Extract the [X, Y] coordinate from the center of the cell holding the provided text.  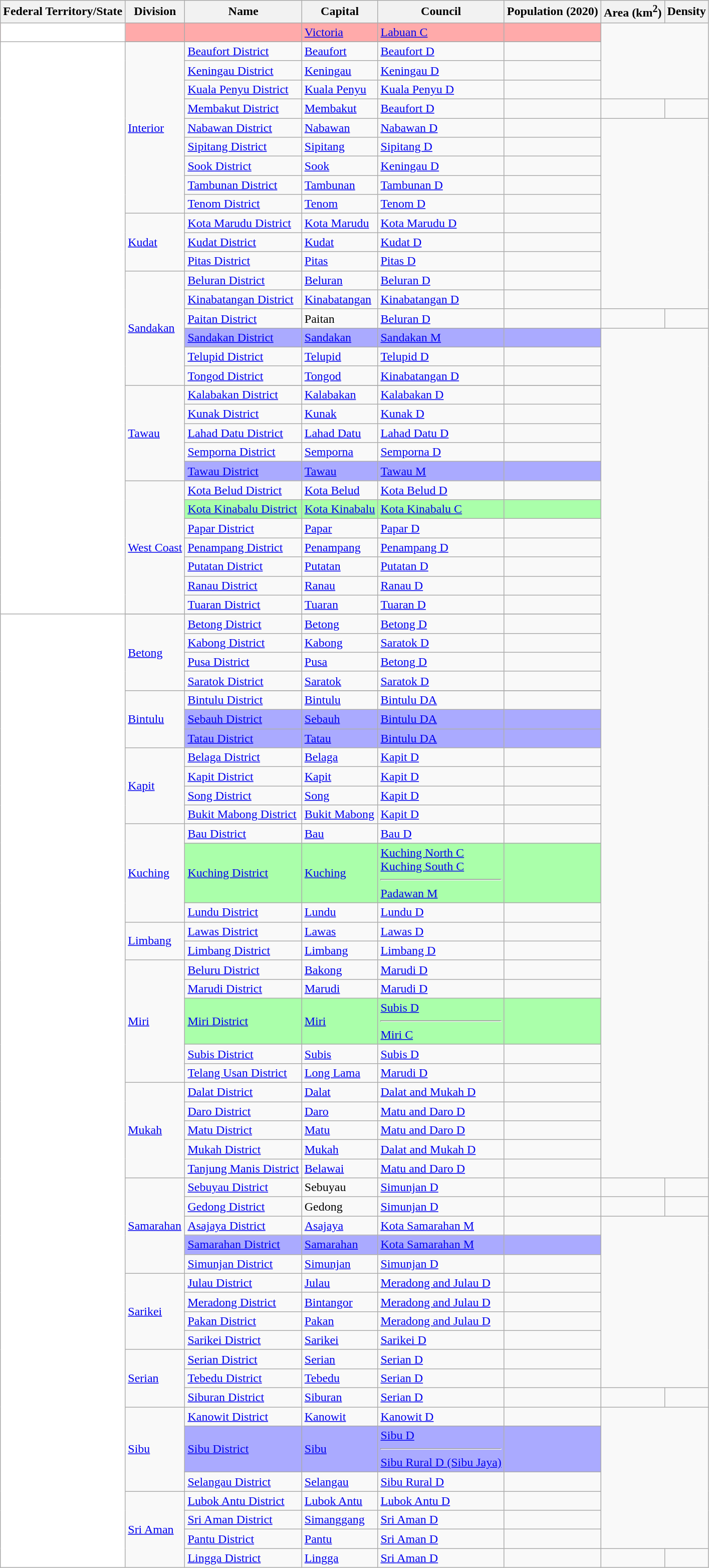
Pusa [340, 662]
Penampang District [244, 547]
Bau District [244, 834]
Pitas District [244, 261]
Belaga [340, 757]
Penampang D [441, 547]
Ranau D [441, 585]
Sri Aman District [244, 1520]
Area (km2) [632, 12]
Saratok [340, 681]
Kuala Penyu [340, 89]
Membakut District [244, 109]
Papar D [441, 528]
Sipitang District [244, 147]
Lundu [340, 912]
Tatau [340, 738]
Sebuyau [340, 1188]
Belawai [340, 1168]
Tawau M [441, 471]
Mukah District [244, 1149]
Selangau District [244, 1482]
Subis D [441, 1054]
Tawau District [244, 471]
Kuching District [244, 873]
Nabawan District [244, 128]
Kuala Penyu D [441, 89]
Paitan [340, 318]
Lingga [340, 1558]
Telupid District [244, 356]
Marudi District [244, 989]
Kota Kinabalu [340, 509]
Gedong District [244, 1207]
Tenom D [441, 204]
Kunak [340, 414]
Bau [340, 834]
Miri District [244, 1021]
Kudat District [244, 242]
Tebedu [340, 1378]
Subis [340, 1054]
Lawas District [244, 931]
Beluran District [244, 280]
Gedong [340, 1207]
Beaufort [340, 51]
Capital [340, 12]
Tuaran D [441, 605]
Song [340, 796]
Population (2020) [552, 12]
Kota Belud D [441, 490]
Samarahan District [244, 1245]
Lawas [340, 931]
Tenom [340, 204]
Sibu Rural D [441, 1482]
Victoria [340, 32]
Simanggang [340, 1520]
Density [686, 12]
Lahad Datu District [244, 433]
Beluru District [244, 969]
Julau [340, 1283]
Sipitang D [441, 147]
Dalat [340, 1092]
Lundu D [441, 912]
Pitas [340, 261]
Penampang [340, 547]
Sarikei District [244, 1340]
Sibu District [244, 1449]
Bukit Mabong [340, 815]
Sebauh [340, 719]
Bukit Mabong District [244, 815]
Tambunan [340, 185]
Subis District [244, 1054]
Kanowit D [441, 1417]
Dalat District [244, 1092]
Tatau District [244, 738]
Semporna District [244, 452]
Julau District [244, 1283]
Sarikei D [441, 1340]
Telang Usan District [244, 1073]
Tuaran District [244, 605]
Sipitang [340, 147]
Kota Marudu D [441, 223]
Pantu [340, 1539]
Sandakan District [244, 337]
Keningau District [244, 70]
Tanjung Manis District [244, 1168]
Name [244, 12]
Selangau [340, 1482]
Putatan [340, 566]
Papar [340, 528]
Tongod [340, 375]
Sri Aman [155, 1529]
Kinabatangan [340, 299]
Asajaya District [244, 1226]
Kota Marudu [340, 223]
Lubok Antu District [244, 1501]
Kinabatangan District [244, 299]
Kuala Penyu District [244, 89]
Lubok Antu D [441, 1501]
Matu District [244, 1130]
Lahad Datu [340, 433]
Putatan District [244, 566]
Meradong District [244, 1302]
Beluran [340, 280]
Sibu DSibu Rural D (Sibu Jaya) [441, 1449]
Nabawan D [441, 128]
Siburan [340, 1398]
Kota Belud [340, 490]
Telupid [340, 356]
Sebauh District [244, 719]
Pantu District [244, 1539]
Pakan District [244, 1321]
Paitan District [244, 318]
Sebuyau District [244, 1188]
Limbang D [441, 950]
Tongod District [244, 375]
Papar District [244, 528]
Membakut [340, 109]
Daro District [244, 1111]
Kalabakan D [441, 395]
Kalabakan [340, 395]
Saratok District [244, 681]
Kota Kinabalu District [244, 509]
Division [155, 12]
Sook [340, 166]
Subis DMiri C [441, 1021]
Matu [340, 1130]
Simunjan District [244, 1264]
Tebedu District [244, 1378]
Pitas D [441, 261]
Song District [244, 796]
Bau D [441, 834]
Lubok Antu [340, 1501]
Bintangor [340, 1302]
Serian District [244, 1359]
Lahad Datu D [441, 433]
Daro [340, 1111]
Semporna D [441, 452]
Putatan D [441, 566]
Sook District [244, 166]
Bintulu District [244, 700]
Lingga District [244, 1558]
Pakan [340, 1321]
Belaga District [244, 757]
Tenom District [244, 204]
Long Lama [340, 1073]
Kota Kinabalu C [441, 509]
Tambunan District [244, 185]
Tuaran [340, 605]
Kanowit District [244, 1417]
Nabawan [340, 128]
Keningau [340, 70]
Ranau District [244, 585]
Simunjan [340, 1264]
Kuching North CKuching South CPadawan M [441, 873]
Kalabakan District [244, 395]
Telupid D [441, 356]
Kudat D [441, 242]
Siburan District [244, 1398]
Interior [155, 127]
Council [441, 12]
West Coast [155, 547]
Lawas D [441, 931]
Lundu District [244, 912]
Betong District [244, 624]
Limbang District [244, 950]
Kabong [340, 643]
Semporna [340, 452]
Sandakan M [441, 337]
Bakong [340, 969]
Kunak D [441, 414]
Asajaya [340, 1226]
Ranau [340, 585]
Labuan C [441, 32]
Beaufort District [244, 51]
Pusa District [244, 662]
Tambunan D [441, 185]
Kanowit [340, 1417]
Kunak District [244, 414]
Kota Marudu District [244, 223]
Kapit District [244, 776]
Kabong District [244, 643]
Kota Belud District [244, 490]
Federal Territory/State [63, 12]
Marudi [340, 989]
